Output the (x, y) coordinate of the center of the cell containing the given text.  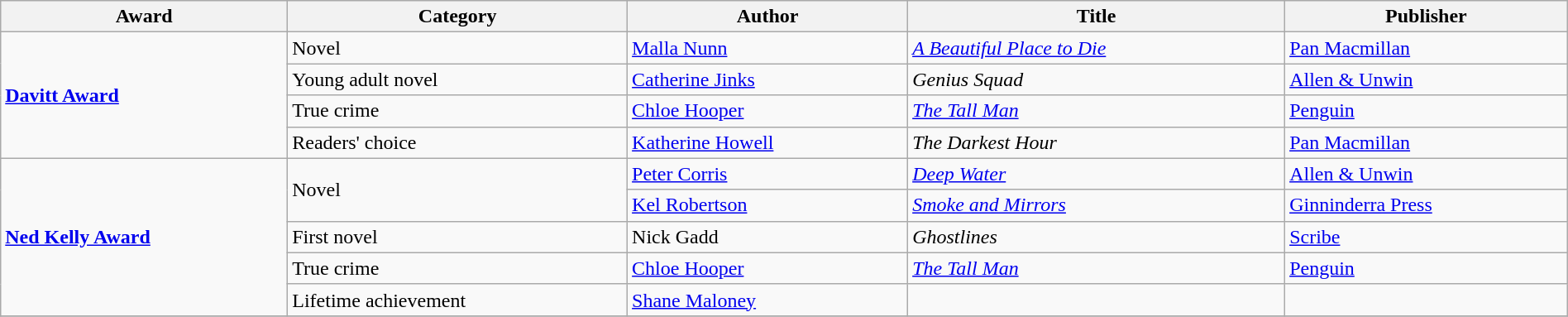
Malla Nunn (767, 48)
Genius Squad (1097, 79)
Award (144, 17)
Nick Gadd (767, 237)
Author (767, 17)
Smoke and Mirrors (1097, 205)
Ginninderra Press (1427, 205)
The Darkest Hour (1097, 142)
Davitt Award (144, 95)
Peter Corris (767, 174)
Scribe (1427, 237)
Deep Water (1097, 174)
Ghostlines (1097, 237)
Katherine Howell (767, 142)
First novel (458, 237)
Ned Kelly Award (144, 237)
Shane Maloney (767, 300)
Category (458, 17)
Kel Robertson (767, 205)
Readers' choice (458, 142)
Publisher (1427, 17)
Young adult novel (458, 79)
Catherine Jinks (767, 79)
Title (1097, 17)
A Beautiful Place to Die (1097, 48)
Lifetime achievement (458, 300)
